Return [x, y] of the center of cell containing provided text 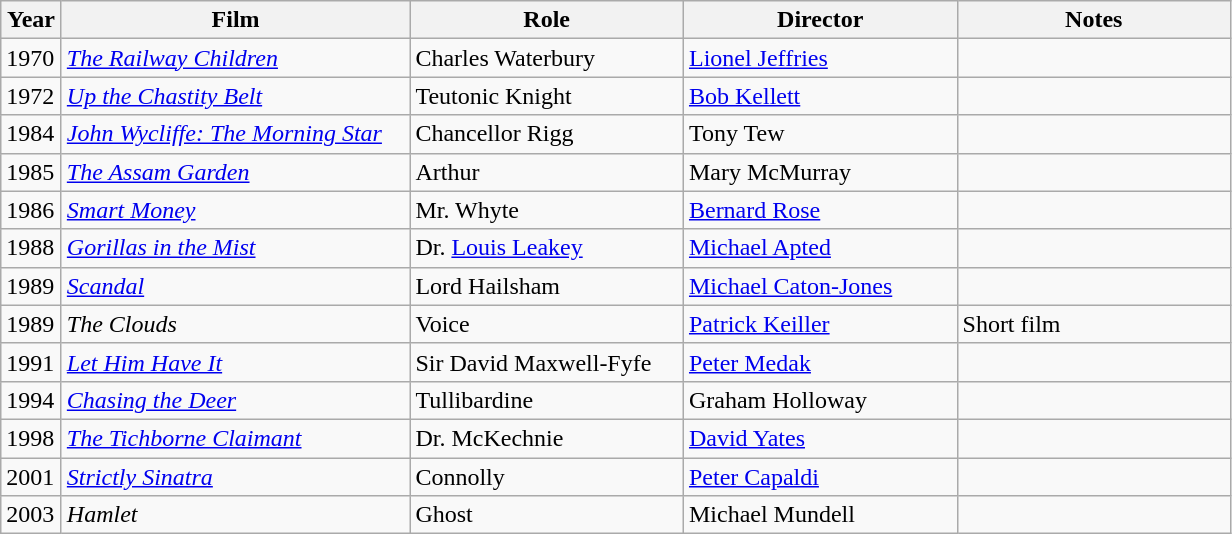
1984 [32, 134]
Tullibardine [547, 400]
1986 [32, 210]
Notes [1094, 20]
Ghost [547, 515]
Role [547, 20]
Michael Mundell [820, 515]
The Railway Children [236, 58]
Gorillas in the Mist [236, 248]
Patrick Keiller [820, 324]
Arthur [547, 172]
Graham Holloway [820, 400]
Sir David Maxwell-Fyfe [547, 362]
Dr. Louis Leakey [547, 248]
Chancellor Rigg [547, 134]
Tony Tew [820, 134]
1972 [32, 96]
Dr. McKechnie [547, 438]
1988 [32, 248]
David Yates [820, 438]
Lionel Jeffries [820, 58]
Connolly [547, 477]
Short film [1094, 324]
Smart Money [236, 210]
Bernard Rose [820, 210]
Chasing the Deer [236, 400]
Michael Caton-Jones [820, 286]
Up the Chastity Belt [236, 96]
1991 [32, 362]
Mary McMurray [820, 172]
Let Him Have It [236, 362]
Film [236, 20]
Charles Waterbury [547, 58]
Teutonic Knight [547, 96]
Scandal [236, 286]
Director [820, 20]
Peter Medak [820, 362]
1970 [32, 58]
The Clouds [236, 324]
Peter Capaldi [820, 477]
Strictly Sinatra [236, 477]
Bob Kellett [820, 96]
1985 [32, 172]
The Assam Garden [236, 172]
Mr. Whyte [547, 210]
Michael Apted [820, 248]
2001 [32, 477]
John Wycliffe: The Morning Star [236, 134]
1994 [32, 400]
2003 [32, 515]
Hamlet [236, 515]
1998 [32, 438]
The Tichborne Claimant [236, 438]
Year [32, 20]
Lord Hailsham [547, 286]
Voice [547, 324]
